Output the [X, Y] coordinate of the center of the cell containing the given text.  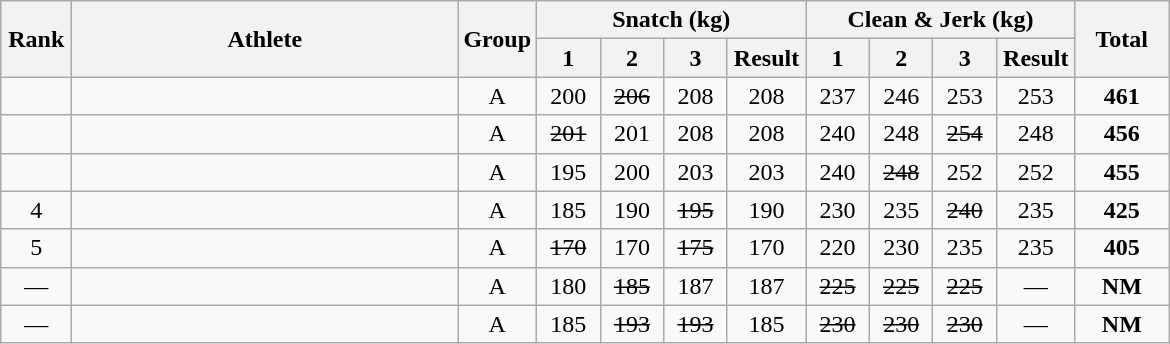
461 [1122, 96]
456 [1122, 134]
4 [36, 210]
425 [1122, 210]
175 [696, 248]
405 [1122, 248]
206 [632, 96]
237 [838, 96]
Athlete [265, 39]
Snatch (kg) [672, 20]
Clean & Jerk (kg) [940, 20]
254 [965, 134]
Group [498, 39]
455 [1122, 172]
220 [838, 248]
Total [1122, 39]
5 [36, 248]
180 [569, 286]
Rank [36, 39]
246 [901, 96]
